Search for the cell housing the specified text and yield its (X, Y) center coordinate. 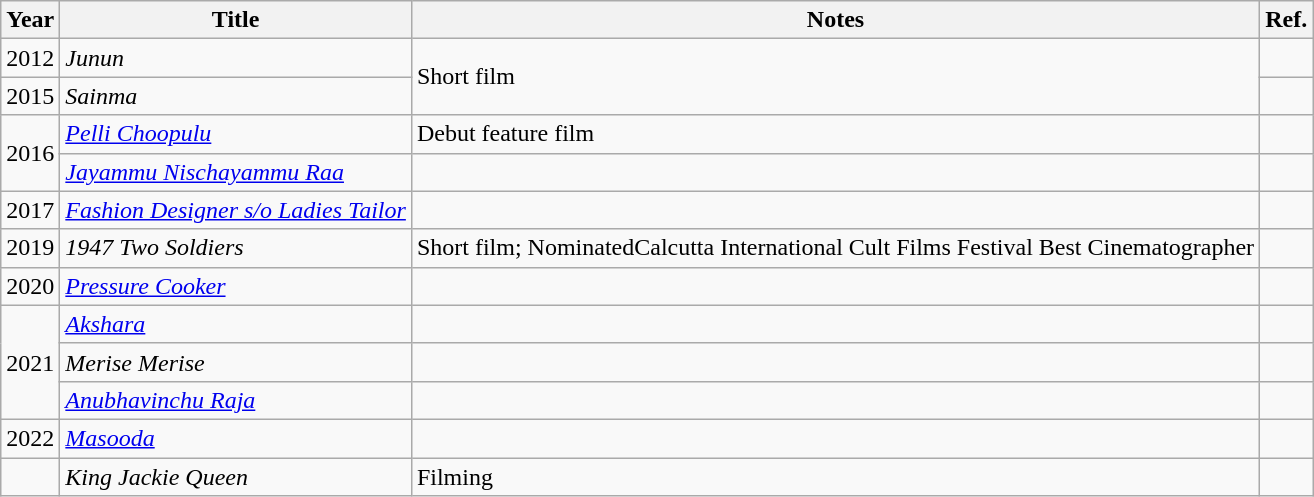
1947 Two Soldiers (236, 248)
King Jackie Queen (236, 477)
Pelli Choopulu (236, 134)
2015 (30, 96)
Year (30, 20)
Junun (236, 58)
2019 (30, 248)
Sainma (236, 96)
2016 (30, 153)
2021 (30, 362)
Jayammu Nischayammu Raa (236, 172)
Short film; NominatedCalcutta International Cult Films Festival Best Cinematographer (835, 248)
Title (236, 20)
Ref. (1286, 20)
Masooda (236, 438)
Pressure Cooker (236, 286)
Short film (835, 77)
Debut feature film (835, 134)
Merise Merise (236, 362)
2017 (30, 210)
2020 (30, 286)
Anubhavinchu Raja (236, 400)
Akshara (236, 324)
Filming (835, 477)
Fashion Designer s/o Ladies Tailor (236, 210)
Notes (835, 20)
2012 (30, 58)
2022 (30, 438)
